Provide the (x, y) coordinate of the cell's center where the given text is located.  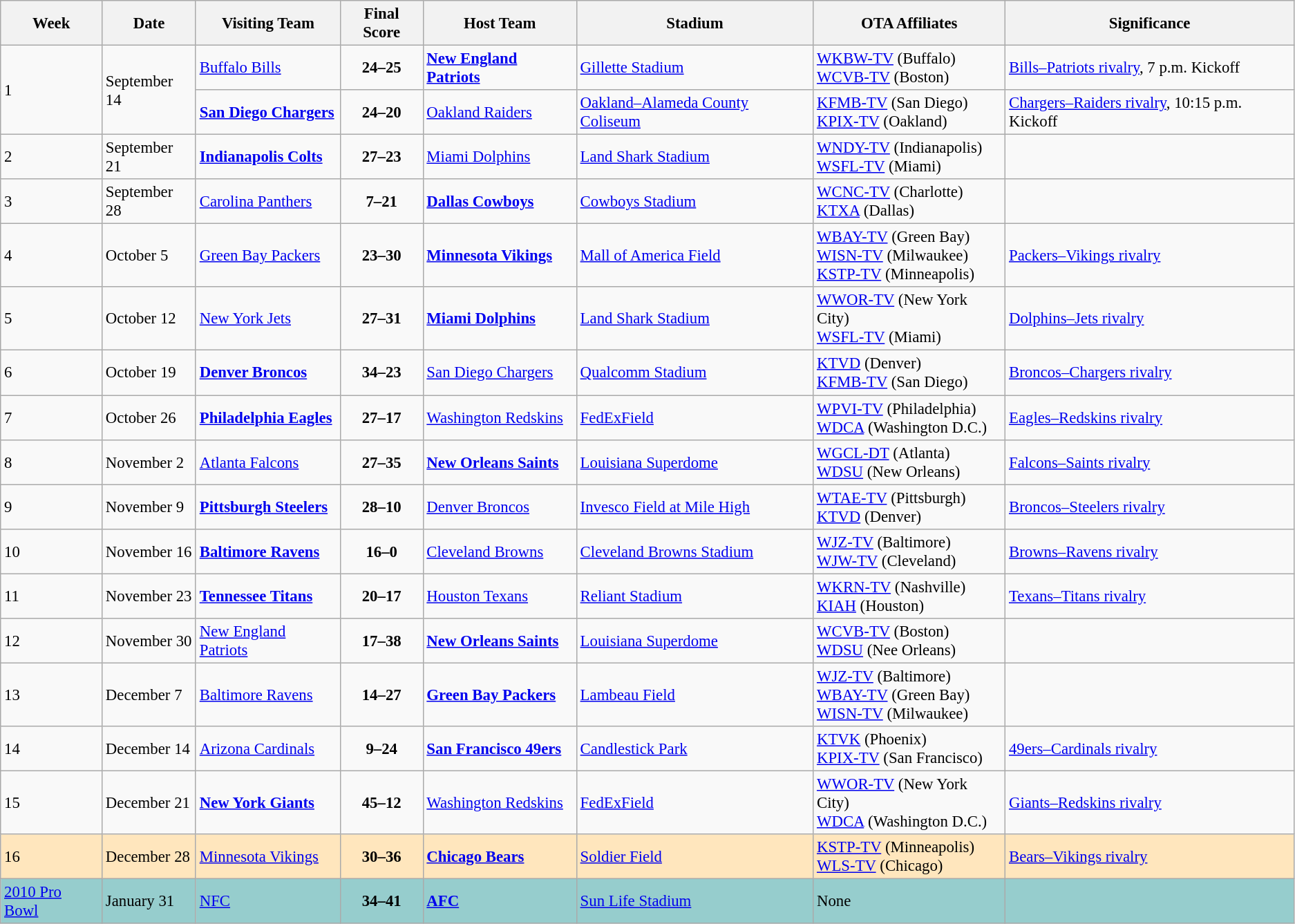
October 26 (149, 417)
6 (51, 373)
28–10 (381, 507)
Chargers–Raiders rivalry, 10:15 p.m. Kickoff (1150, 112)
December 21 (149, 802)
Soldier Field (694, 857)
October 19 (149, 373)
24–20 (381, 112)
Cleveland Browns (500, 551)
WKBW-TV (Buffalo)WCVB-TV (Boston) (909, 68)
October 12 (149, 319)
WTAE-TV (Pittsburgh)KTVD (Denver) (909, 507)
Houston Texans (500, 596)
8 (51, 462)
WCNC-TV (Charlotte)KTXA (Dallas) (909, 202)
16 (51, 857)
34–23 (381, 373)
Oakland–Alameda County Coliseum (694, 112)
KFMB-TV (San Diego)KPIX-TV (Oakland) (909, 112)
Browns–Ravens rivalry (1150, 551)
13 (51, 695)
WJZ-TV (Baltimore)WJW-TV (Cleveland) (909, 551)
Arizona Cardinals (268, 749)
Gillette Stadium (694, 68)
23–30 (381, 256)
October 5 (149, 256)
New York Jets (268, 319)
15 (51, 802)
9 (51, 507)
10 (51, 551)
34–41 (381, 901)
5 (51, 319)
OTA Affiliates (909, 23)
27–35 (381, 462)
Visiting Team (268, 23)
24–25 (381, 68)
Dolphins–Jets rivalry (1150, 319)
Cleveland Browns Stadium (694, 551)
Philadelphia Eagles (268, 417)
Carolina Panthers (268, 202)
WKRN-TV (Nashville)KIAH (Houston) (909, 596)
2 (51, 158)
Stadium (694, 23)
WBAY-TV (Green Bay)WISN-TV (Milwaukee)KSTP-TV (Minneapolis) (909, 256)
November 9 (149, 507)
WGCL-DT (Atlanta)WDSU (New Orleans) (909, 462)
WJZ-TV (Baltimore)WBAY-TV (Green Bay)WISN-TV (Milwaukee) (909, 695)
November 2 (149, 462)
7–21 (381, 202)
2010 Pro Bowl (51, 901)
Candlestick Park (694, 749)
7 (51, 417)
Week (51, 23)
30–36 (381, 857)
12 (51, 641)
November 30 (149, 641)
September 21 (149, 158)
Host Team (500, 23)
Falcons–Saints rivalry (1150, 462)
14 (51, 749)
Buffalo Bills (268, 68)
27–23 (381, 158)
27–17 (381, 417)
Bears–Vikings rivalry (1150, 857)
Dallas Cowboys (500, 202)
Broncos–Chargers rivalry (1150, 373)
December 14 (149, 749)
None (909, 901)
Significance (1150, 23)
27–31 (381, 319)
Broncos–Steelers rivalry (1150, 507)
14–27 (381, 695)
9–24 (381, 749)
Date (149, 23)
Lambeau Field (694, 695)
4 (51, 256)
Texans–Titans rivalry (1150, 596)
Qualcomm Stadium (694, 373)
1 (51, 90)
WNDY-TV (Indianapolis)WSFL-TV (Miami) (909, 158)
KSTP-TV (Minneapolis)WLS-TV (Chicago) (909, 857)
16–0 (381, 551)
WCVB-TV (Boston)WDSU (Nee Orleans) (909, 641)
KTVK (Phoenix)KPIX-TV (San Francisco) (909, 749)
Giants–Redskins rivalry (1150, 802)
17–38 (381, 641)
Tennessee Titans (268, 596)
New York Giants (268, 802)
November 16 (149, 551)
Sun Life Stadium (694, 901)
NFC (268, 901)
Cowboys Stadium (694, 202)
Bills–Patriots rivalry, 7 p.m. Kickoff (1150, 68)
45–12 (381, 802)
Eagles–Redskins rivalry (1150, 417)
49ers–Cardinals rivalry (1150, 749)
20–17 (381, 596)
Pittsburgh Steelers (268, 507)
Final Score (381, 23)
WWOR-TV (New York City)WDCA (Washington D.C.) (909, 802)
September 14 (149, 90)
WWOR-TV (New York City)WSFL-TV (Miami) (909, 319)
3 (51, 202)
September 28 (149, 202)
November 23 (149, 596)
January 31 (149, 901)
KTVD (Denver)KFMB-TV (San Diego) (909, 373)
Indianapolis Colts (268, 158)
Atlanta Falcons (268, 462)
Reliant Stadium (694, 596)
Chicago Bears (500, 857)
Invesco Field at Mile High (694, 507)
December 28 (149, 857)
WPVI-TV (Philadelphia)WDCA (Washington D.C.) (909, 417)
Mall of America Field (694, 256)
Oakland Raiders (500, 112)
Packers–Vikings rivalry (1150, 256)
AFC (500, 901)
San Francisco 49ers (500, 749)
December 7 (149, 695)
11 (51, 596)
